Find where the given text appears and provide that cell's center as [X, Y] coordinate. 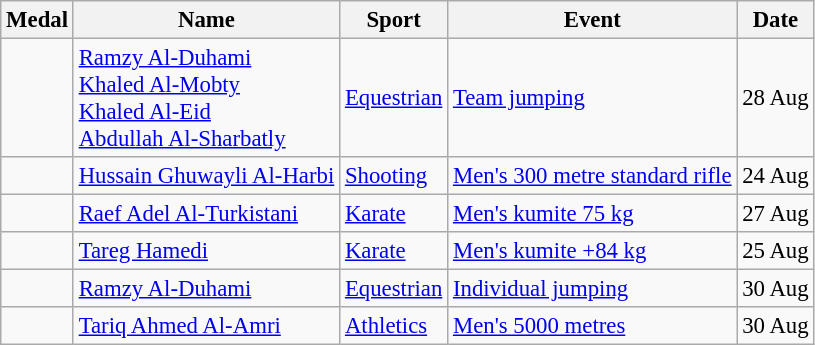
28 Aug [776, 98]
Tareg Hamedi [206, 251]
Men's 300 metre standard rifle [592, 176]
Shooting [394, 176]
Men's kumite +84 kg [592, 251]
Hussain Ghuwayli Al-Harbi [206, 176]
Team jumping [592, 98]
Medal [38, 20]
Men's kumite 75 kg [592, 214]
25 Aug [776, 251]
Ramzy Al-Duhami [206, 289]
Sport [394, 20]
30 Aug [776, 289]
Individual jumping [592, 289]
24 Aug [776, 176]
27 Aug [776, 214]
Ramzy Al-DuhamiKhaled Al-MobtyKhaled Al-EidAbdullah Al-Sharbatly [206, 98]
Date [776, 20]
Name [206, 20]
Raef Adel Al-Turkistani [206, 214]
Event [592, 20]
